For the text-containing cell, return its midpoint in [x, y] coordinate format. 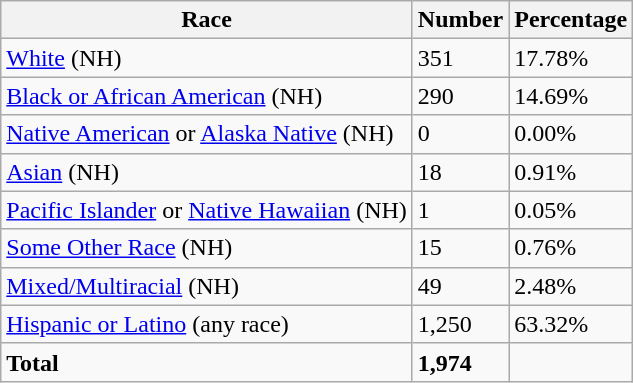
0.00% [571, 134]
63.32% [571, 324]
290 [460, 96]
0.05% [571, 210]
2.48% [571, 286]
Some Other Race (NH) [207, 248]
White (NH) [207, 58]
Pacific Islander or Native Hawaiian (NH) [207, 210]
0.91% [571, 172]
49 [460, 286]
Total [207, 362]
15 [460, 248]
Native American or Alaska Native (NH) [207, 134]
Race [207, 20]
Black or African American (NH) [207, 96]
14.69% [571, 96]
0 [460, 134]
351 [460, 58]
Percentage [571, 20]
Number [460, 20]
0.76% [571, 248]
1 [460, 210]
1,974 [460, 362]
17.78% [571, 58]
Asian (NH) [207, 172]
Mixed/Multiracial (NH) [207, 286]
18 [460, 172]
Hispanic or Latino (any race) [207, 324]
1,250 [460, 324]
